Search for the cell housing the specified text and yield its [X, Y] center coordinate. 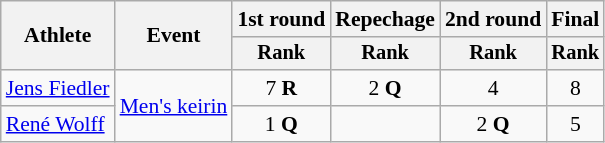
Final [575, 19]
4 [493, 88]
1st round [281, 19]
5 [575, 124]
Jens Fiedler [58, 88]
René Wolff [58, 124]
2nd round [493, 19]
1 Q [281, 124]
Athlete [58, 36]
Men's keirin [174, 106]
Event [174, 36]
Repechage [385, 19]
8 [575, 88]
7 R [281, 88]
